Output the (X, Y) coordinate of the center of the cell containing the given text.  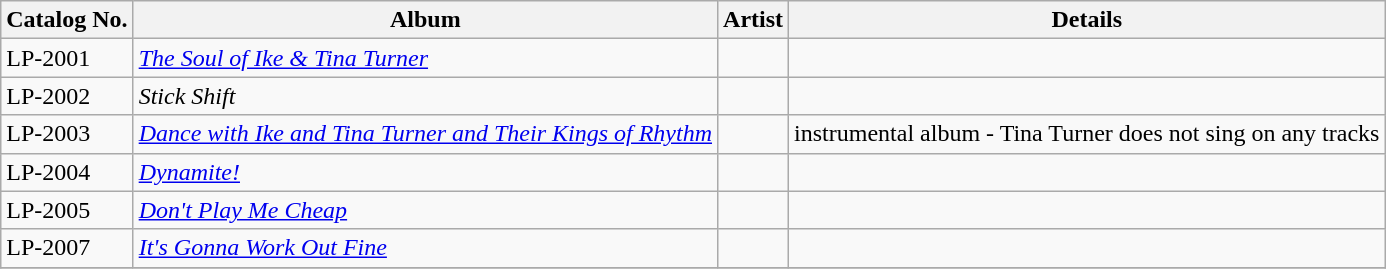
LP-2003 (67, 134)
Dynamite! (425, 172)
LP-2007 (67, 248)
The Soul of Ike & Tina Turner (425, 58)
LP-2001 (67, 58)
LP-2004 (67, 172)
instrumental album - Tina Turner does not sing on any tracks (1087, 134)
Details (1087, 20)
Artist (754, 20)
Stick Shift (425, 96)
LP-2002 (67, 96)
Catalog No. (67, 20)
Dance with Ike and Tina Turner and Their Kings of Rhythm (425, 134)
It's Gonna Work Out Fine (425, 248)
LP-2005 (67, 210)
Don't Play Me Cheap (425, 210)
Album (425, 20)
